Determine the [X, Y] coordinate at the center of the cell enclosing the given text.  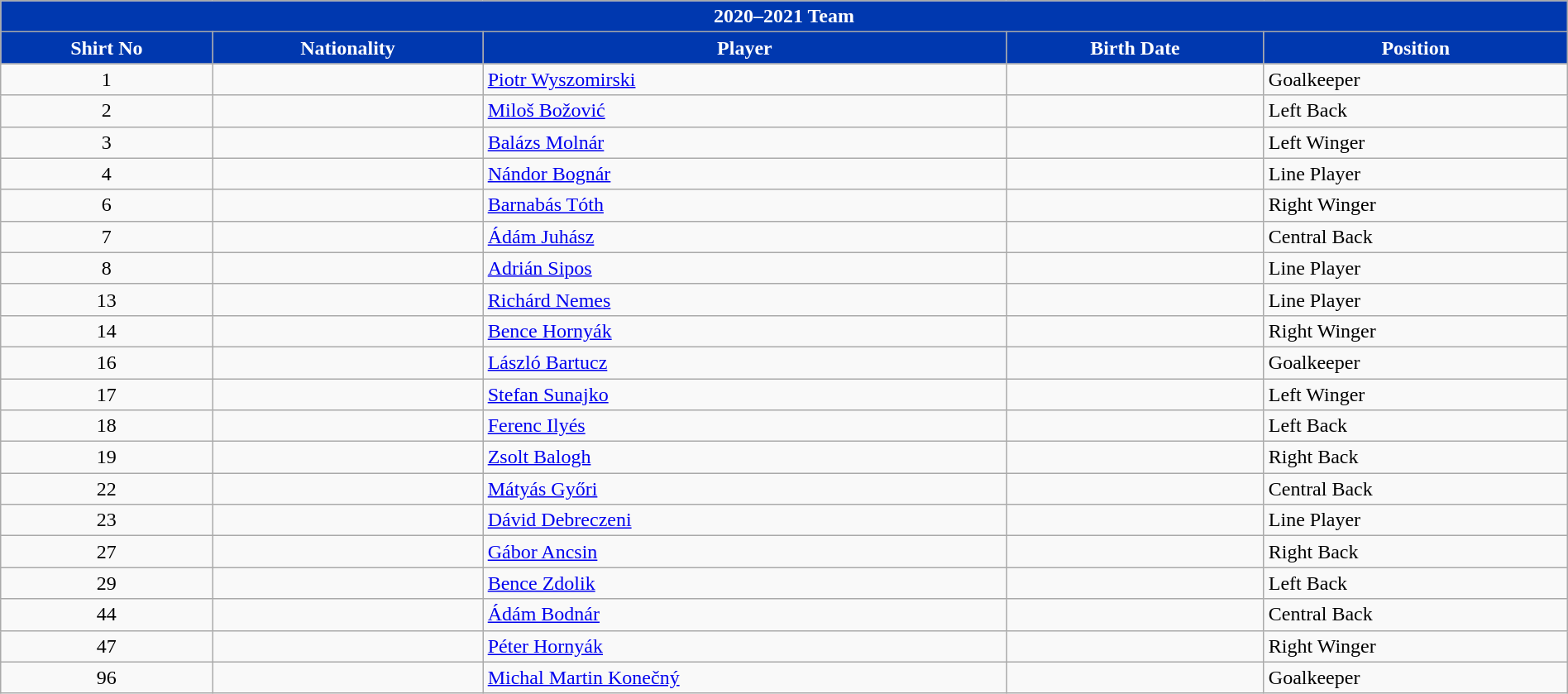
Nándor Bognár [744, 174]
Zsolt Balogh [744, 457]
7 [107, 237]
Dávid Debreczeni [744, 520]
Piotr Wyszomirski [744, 79]
Balázs Molnár [744, 142]
14 [107, 331]
2 [107, 111]
Nationality [347, 48]
László Bartucz [744, 362]
Player [744, 48]
Ádám Bodnár [744, 615]
Birth Date [1135, 48]
16 [107, 362]
27 [107, 552]
29 [107, 583]
Stefan Sunajko [744, 395]
Miloš Božović [744, 111]
Mátyás Győri [744, 489]
18 [107, 426]
Barnabás Tóth [744, 205]
44 [107, 615]
Michal Martin Konečný [744, 677]
Richárd Nemes [744, 299]
19 [107, 457]
Bence Zdolik [744, 583]
Ferenc Ilyés [744, 426]
3 [107, 142]
Position [1416, 48]
Ádám Juhász [744, 237]
Shirt No [107, 48]
96 [107, 677]
13 [107, 299]
6 [107, 205]
4 [107, 174]
17 [107, 395]
22 [107, 489]
47 [107, 646]
Gábor Ancsin [744, 552]
Adrián Sipos [744, 268]
Péter Hornyák [744, 646]
2020–2021 Team [784, 17]
1 [107, 79]
Bence Hornyák [744, 331]
8 [107, 268]
23 [107, 520]
